Capture the cell that displays the provided text and extract its (X, Y) central coordinate. 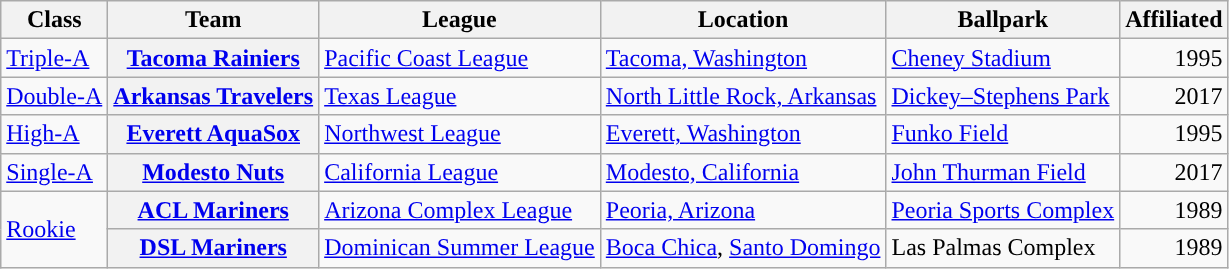
Tacoma Rainiers (214, 58)
Double-A (54, 96)
Peoria Sports Complex (1003, 210)
Arizona Complex League (460, 210)
John Thurman Field (1003, 172)
Team (214, 20)
High-A (54, 134)
Funko Field (1003, 134)
ACL Mariners (214, 210)
Dominican Summer League (460, 248)
Affiliated (1174, 20)
Las Palmas Complex (1003, 248)
Peoria, Arizona (743, 210)
Triple-A (54, 58)
Ballpark (1003, 20)
North Little Rock, Arkansas (743, 96)
California League (460, 172)
Everett AquaSox (214, 134)
Texas League (460, 96)
Dickey–Stephens Park (1003, 96)
Modesto, California (743, 172)
Modesto Nuts (214, 172)
Cheney Stadium (1003, 58)
Class (54, 20)
Boca Chica, Santo Domingo (743, 248)
Northwest League (460, 134)
DSL Mariners (214, 248)
Arkansas Travelers (214, 96)
Pacific Coast League (460, 58)
Everett, Washington (743, 134)
Tacoma, Washington (743, 58)
Single-A (54, 172)
Location (743, 20)
League (460, 20)
Rookie (54, 229)
